Find where the given text appears and provide that cell's center as (X, Y) coordinate. 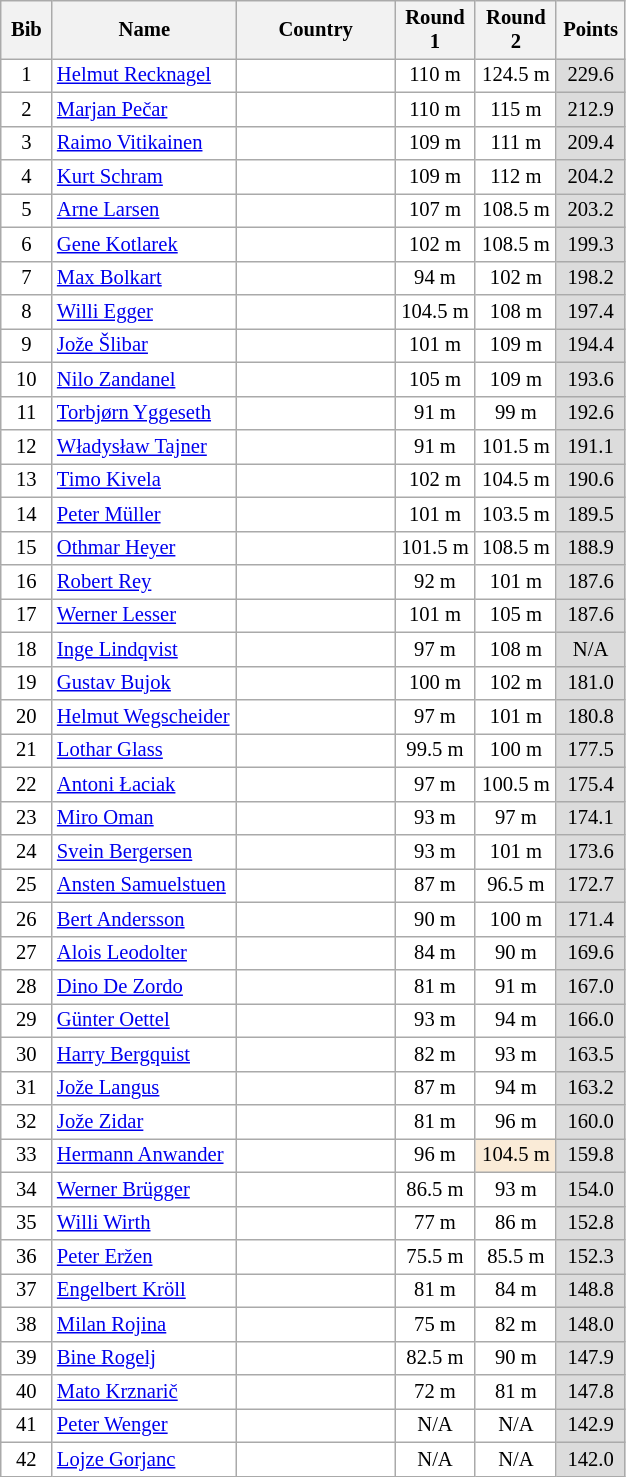
Willi Wirth (144, 1223)
Kurt Schram (144, 177)
Willi Egger (144, 311)
Dino De Zordo (144, 987)
142.9 (590, 1425)
Helmut Wegscheider (144, 717)
Helmut Recknagel (144, 75)
1 (26, 75)
124.5 m (516, 75)
Antoni Łaciak (144, 784)
10 (26, 379)
Engelbert Kröll (144, 1290)
Jože Šlibar (144, 345)
86.5 m (436, 1189)
Othmar Heyer (144, 548)
17 (26, 615)
229.6 (590, 75)
26 (26, 919)
Name (144, 29)
Harry Bergquist (144, 1054)
160.0 (590, 1121)
92 m (436, 581)
163.2 (590, 1088)
152.8 (590, 1223)
154.0 (590, 1189)
24 (26, 851)
Miro Oman (144, 818)
198.2 (590, 278)
203.2 (590, 210)
188.9 (590, 548)
8 (26, 311)
159.8 (590, 1155)
41 (26, 1425)
22 (26, 784)
197.4 (590, 311)
209.4 (590, 143)
Günter Oettel (144, 1020)
174.1 (590, 818)
163.5 (590, 1054)
25 (26, 885)
115 m (516, 109)
Milan Rojina (144, 1324)
27 (26, 953)
Arne Larsen (144, 210)
4 (26, 177)
Peter Eržen (144, 1257)
32 (26, 1121)
193.6 (590, 379)
Max Bolkart (144, 278)
148.8 (590, 1290)
172.7 (590, 885)
Bib (26, 29)
33 (26, 1155)
Inge Lindqvist (144, 649)
Round 2 (516, 29)
Torbjørn Yggeseth (144, 413)
112 m (516, 177)
166.0 (590, 1020)
16 (26, 581)
Country (316, 29)
Marjan Pečar (144, 109)
177.5 (590, 750)
Gustav Bujok (144, 683)
Jože Zidar (144, 1121)
29 (26, 1020)
Bine Rogelj (144, 1358)
Robert Rey (144, 581)
191.1 (590, 447)
Peter Wenger (144, 1425)
75 m (436, 1324)
175.4 (590, 784)
192.6 (590, 413)
35 (26, 1223)
Alois Leodolter (144, 953)
180.8 (590, 717)
152.3 (590, 1257)
Nilo Zandanel (144, 379)
30 (26, 1054)
103.5 m (516, 514)
3 (26, 143)
Ansten Samuelstuen (144, 885)
Timo Kivela (144, 480)
5 (26, 210)
204.2 (590, 177)
Svein Bergersen (144, 851)
14 (26, 514)
169.6 (590, 953)
212.9 (590, 109)
85.5 m (516, 1257)
Władysław Tajner (144, 447)
190.6 (590, 480)
99 m (516, 413)
Points (590, 29)
7 (26, 278)
38 (26, 1324)
181.0 (590, 683)
20 (26, 717)
15 (26, 548)
Peter Müller (144, 514)
171.4 (590, 919)
Raimo Vitikainen (144, 143)
Round 1 (436, 29)
2 (26, 109)
Hermann Anwander (144, 1155)
9 (26, 345)
Lojze Gorjanc (144, 1459)
Werner Lesser (144, 615)
40 (26, 1391)
173.6 (590, 851)
31 (26, 1088)
42 (26, 1459)
39 (26, 1358)
34 (26, 1189)
142.0 (590, 1459)
147.9 (590, 1358)
167.0 (590, 987)
194.4 (590, 345)
Jože Langus (144, 1088)
Werner Brügger (144, 1189)
12 (26, 447)
23 (26, 818)
13 (26, 480)
Bert Andersson (144, 919)
36 (26, 1257)
147.8 (590, 1391)
75.5 m (436, 1257)
72 m (436, 1391)
Gene Kotlarek (144, 244)
82.5 m (436, 1358)
100.5 m (516, 784)
199.3 (590, 244)
21 (26, 750)
28 (26, 987)
86 m (516, 1223)
77 m (436, 1223)
99.5 m (436, 750)
Lothar Glass (144, 750)
18 (26, 649)
Mato Krznarič (144, 1391)
11 (26, 413)
111 m (516, 143)
96.5 m (516, 885)
6 (26, 244)
37 (26, 1290)
148.0 (590, 1324)
19 (26, 683)
107 m (436, 210)
189.5 (590, 514)
